Output the [X, Y] coordinate of the center of the cell containing the given text.  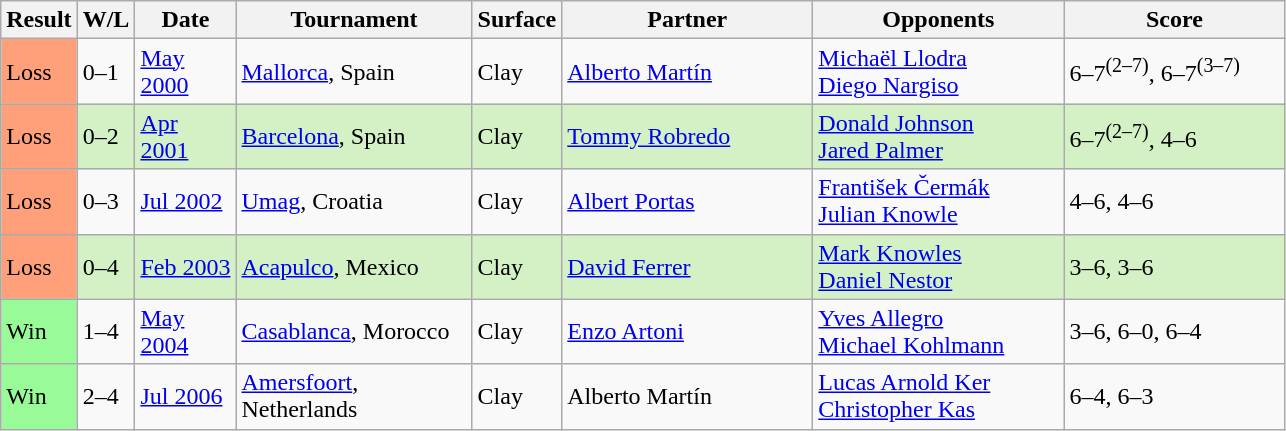
May 2004 [186, 332]
Score [1174, 20]
0–1 [106, 72]
Casablanca, Morocco [354, 332]
Enzo Artoni [688, 332]
Mark Knowles Daniel Nestor [938, 266]
Lucas Arnold Ker Christopher Kas [938, 396]
1–4 [106, 332]
6–4, 6–3 [1174, 396]
6–7(2–7), 4–6 [1174, 136]
Yves Allegro Michael Kohlmann [938, 332]
Michaël Llodra Diego Nargiso [938, 72]
Result [39, 20]
6–7(2–7), 6–7(3–7) [1174, 72]
4–6, 4–6 [1174, 202]
Umag, Croatia [354, 202]
Opponents [938, 20]
Feb 2003 [186, 266]
František Čermák Julian Knowle [938, 202]
Partner [688, 20]
Tournament [354, 20]
Acapulco, Mexico [354, 266]
Surface [517, 20]
2–4 [106, 396]
0–4 [106, 266]
Albert Portas [688, 202]
Barcelona, Spain [354, 136]
Jul 2002 [186, 202]
Apr 2001 [186, 136]
David Ferrer [688, 266]
Mallorca, Spain [354, 72]
Jul 2006 [186, 396]
0–2 [106, 136]
0–3 [106, 202]
3–6, 3–6 [1174, 266]
Tommy Robredo [688, 136]
3–6, 6–0, 6–4 [1174, 332]
W/L [106, 20]
Donald Johnson Jared Palmer [938, 136]
Amersfoort, Netherlands [354, 396]
May 2000 [186, 72]
Date [186, 20]
